Identify which cell holds the provided text, then report its [x, y] central coordinate. 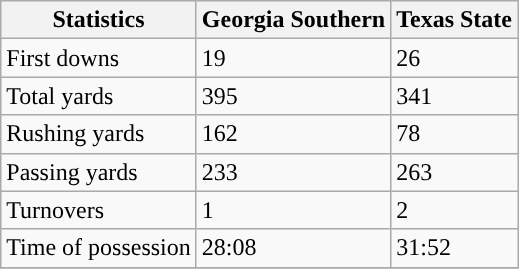
Time of possession [99, 248]
Statistics [99, 20]
78 [454, 134]
Rushing yards [99, 134]
19 [293, 58]
31:52 [454, 248]
28:08 [293, 248]
341 [454, 96]
Georgia Southern [293, 20]
26 [454, 58]
263 [454, 172]
First downs [99, 58]
Total yards [99, 96]
2 [454, 210]
162 [293, 134]
1 [293, 210]
Texas State [454, 20]
233 [293, 172]
Turnovers [99, 210]
Passing yards [99, 172]
395 [293, 96]
